Return the (X, Y) coordinate for the center point of the cell that contains the specified text.  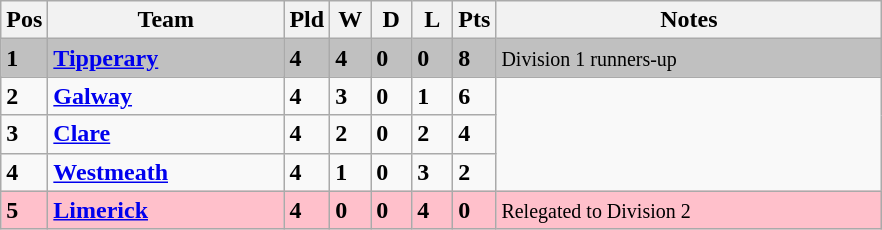
Westmeath (166, 172)
Pts (474, 20)
Pld (307, 20)
6 (474, 96)
D (392, 20)
Relegated to Division 2 (689, 210)
W (350, 20)
Limerick (166, 210)
Pos (24, 20)
L (432, 20)
8 (474, 58)
Notes (689, 20)
5 (24, 210)
Clare (166, 134)
Tipperary (166, 58)
Division 1 runners-up (689, 58)
Galway (166, 96)
Team (166, 20)
